Return (x, y) of the center of cell containing provided text 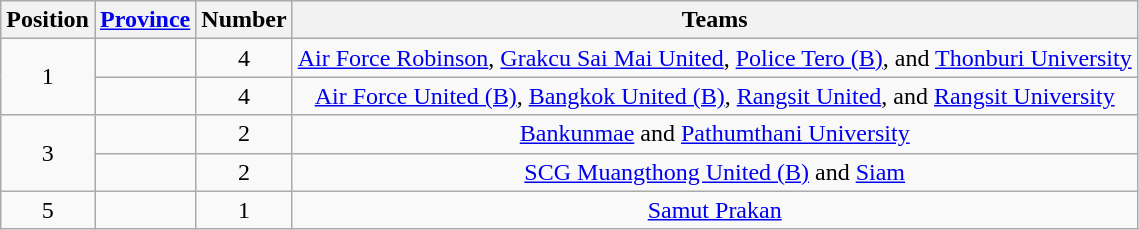
Number (244, 20)
Province (144, 20)
Teams (714, 20)
SCG Muangthong United (B) and Siam (714, 172)
Air Force United (B), Bangkok United (B), Rangsit United, and Rangsit University (714, 96)
Air Force Robinson, Grakcu Sai Mai United, Police Tero (B), and Thonburi University (714, 58)
5 (48, 210)
3 (48, 153)
Position (48, 20)
Samut Prakan (714, 210)
Bankunmae and Pathumthani University (714, 134)
